Determine the (X, Y) coordinate at the center of the cell enclosing the given text.  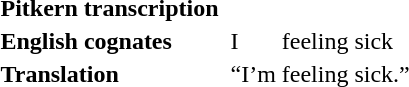
feeling (315, 41)
I (253, 41)
